Identify which cell holds the provided text, then report its (x, y) central coordinate. 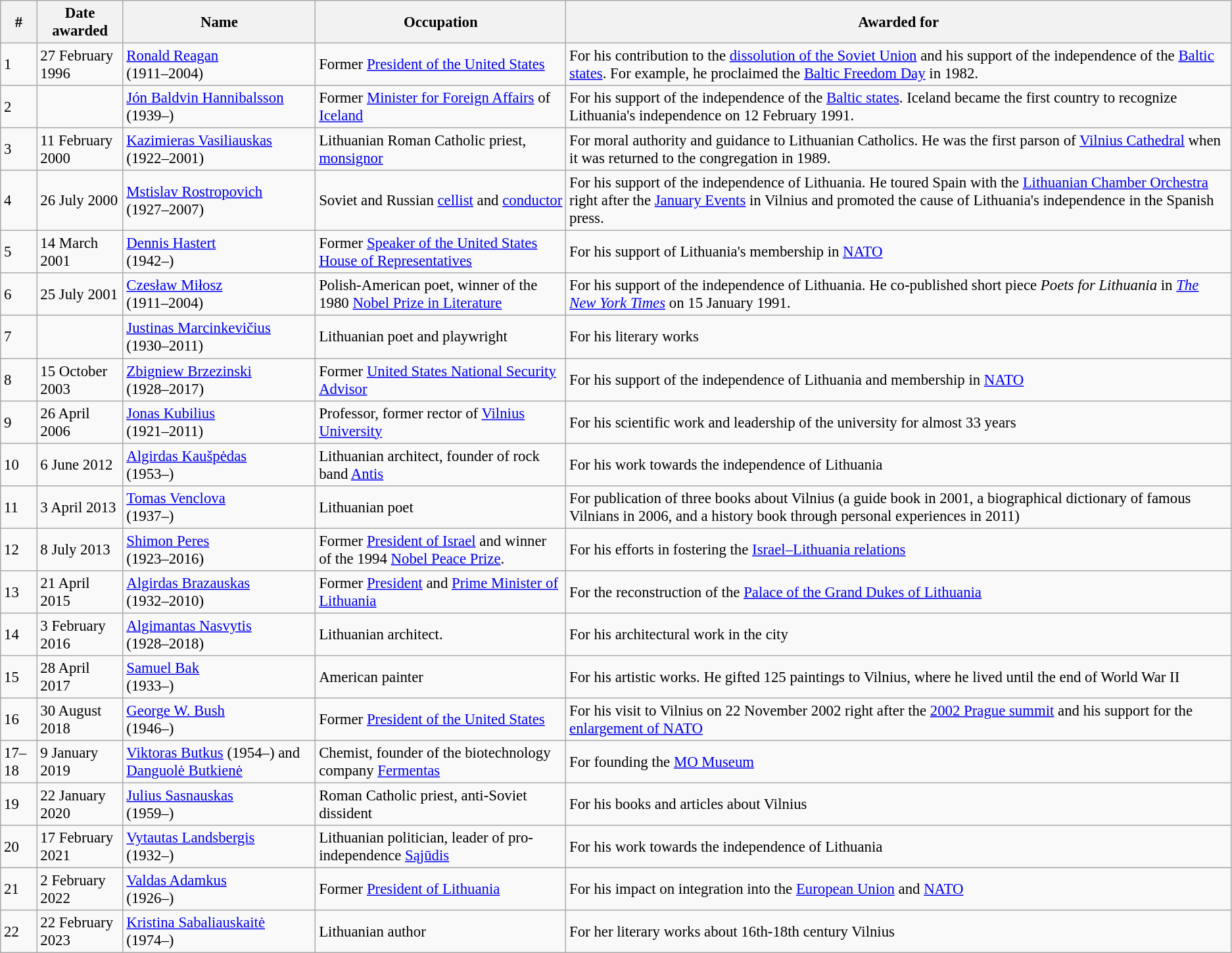
For his impact on integration into the European Union and NATO (899, 889)
16 (18, 720)
Former President of Lithuania (440, 889)
21 (18, 889)
For his support of the independence of Lithuania. He co-published short piece Poets for Lithuania in The New York Times on 15 January 1991. (899, 295)
9 (18, 422)
George W. Bush (1946–) (220, 720)
26 April 2006 (80, 422)
15 (18, 677)
For his literary works (899, 337)
22 February 2023 (80, 931)
12 (18, 550)
Jón Baldvin Hannibalsson (1939–) (220, 107)
American painter (440, 677)
8 (18, 380)
3 February 2016 (80, 634)
For his efforts in fostering the Israel–Lithuania relations (899, 550)
Jonas Kubilius (1921–2011) (220, 422)
21 April 2015 (80, 592)
9 January 2019 (80, 762)
For his support of the independence of Lithuania and membership in NATO (899, 380)
Dennis Hastert (1942–) (220, 253)
6 (18, 295)
20 (18, 847)
10 (18, 464)
Lithuanian author (440, 931)
Lithuanian architect, founder of rock band Antis (440, 464)
15 October 2003 (80, 380)
Lithuanian poet (440, 506)
5 (18, 253)
2 (18, 107)
27 February 1996 (80, 64)
3 April 2013 (80, 506)
19 (18, 805)
17–18 (18, 762)
28 April 2017 (80, 677)
Former President and Prime Minister of Lithuania (440, 592)
Date awarded (80, 22)
For his support of Lithuania's membership in NATO (899, 253)
Algimantas Nasvytis (1928–2018) (220, 634)
Former United States National Security Advisor (440, 380)
Ronald Reagan (1911–2004) (220, 64)
11 (18, 506)
Justinas Marcinkevičius (1930–2011) (220, 337)
Kristina Sabaliauskaitė (1974–) (220, 931)
7 (18, 337)
Algirdas Brazauskas (1932–2010) (220, 592)
Lithuanian poet and playwright (440, 337)
Zbigniew Brzezinski (1928–2017) (220, 380)
Vytautas Landsbergis (1932–) (220, 847)
Lithuanian Roman Catholic priest, monsignor (440, 150)
Czesław Miłosz (1911–2004) (220, 295)
Samuel Bak (1933–) (220, 677)
4 (18, 201)
For founding the MO Museum (899, 762)
Tomas Venclova (1937–) (220, 506)
For his books and articles about Vilnius (899, 805)
Polish-American poet, winner of the 1980 Nobel Prize in Literature (440, 295)
14 (18, 634)
Professor, former rector of Vilnius University (440, 422)
3 (18, 150)
For his visit to Vilnius on 22 November 2002 right after the 2002 Prague summit and his support for the enlargement of NATO (899, 720)
2 February 2022 (80, 889)
Occupation (440, 22)
Former President of Israel and winner of the 1994 Nobel Peace Prize. (440, 550)
For his architectural work in the city (899, 634)
Lithuanian architect. (440, 634)
Shimon Peres (1923–2016) (220, 550)
22 (18, 931)
For her literary works about 16th-18th century Vilnius (899, 931)
For his support of the independence of the Baltic states. Iceland became the first country to recognize Lithuania's independence on 12 February 1991. (899, 107)
Awarded for (899, 22)
For the reconstruction of the Palace of the Grand Dukes of Lithuania (899, 592)
Lithuanian politician, leader of pro-independence Sąjūdis (440, 847)
Former Speaker of the United States House of Representatives (440, 253)
17 February 2021 (80, 847)
6 June 2012 (80, 464)
# (18, 22)
8 July 2013 (80, 550)
Julius Sasnauskas (1959–) (220, 805)
26 July 2000 (80, 201)
Mstislav Rostropovich (1927–2007) (220, 201)
11 February 2000 (80, 150)
1 (18, 64)
Kazimieras Vasiliauskas (1922–2001) (220, 150)
For his scientific work and leadership of the university for almost 33 years (899, 422)
30 August 2018 (80, 720)
Roman Catholic priest, anti-Soviet dissident (440, 805)
Viktoras Butkus (1954–) and Danguolė Butkienė (220, 762)
Algirdas Kaušpėdas (1953–) (220, 464)
Chemist, founder of the biotechnology company Fermentas (440, 762)
Former Minister for Foreign Affairs of Iceland (440, 107)
Valdas Adamkus (1926–) (220, 889)
25 July 2001 (80, 295)
Soviet and Russian cellist and conductor (440, 201)
22 January 2020 (80, 805)
14 March 2001 (80, 253)
Name (220, 22)
For his artistic works. He gifted 125 paintings to Vilnius, where he lived until the end of World War II (899, 677)
13 (18, 592)
